Provide the (x, y) coordinate of the cell's center where the given text is located.  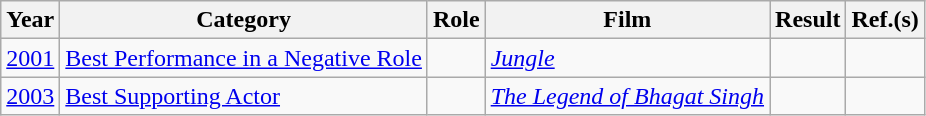
Role (456, 20)
The Legend of Bhagat Singh (627, 96)
Category (244, 20)
Film (627, 20)
2001 (30, 58)
Jungle (627, 58)
Best Performance in a Negative Role (244, 58)
Year (30, 20)
Result (808, 20)
Best Supporting Actor (244, 96)
Ref.(s) (885, 20)
2003 (30, 96)
